Return the [X, Y] coordinate for the center point of the cell that contains the specified text.  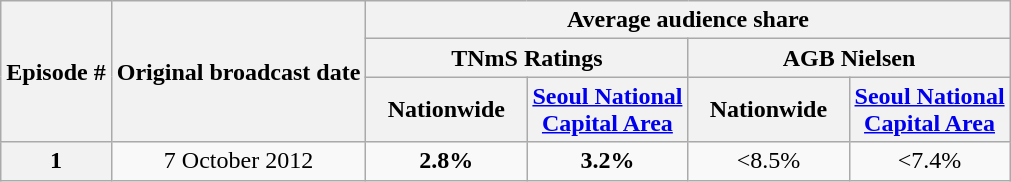
<8.5% [768, 161]
<7.4% [930, 161]
2.8% [446, 161]
AGB Nielsen [849, 58]
1 [56, 161]
7 October 2012 [238, 161]
Episode # [56, 72]
Original broadcast date [238, 72]
Average audience share [688, 20]
TNmS Ratings [527, 58]
3.2% [608, 161]
